Detect which cell encompasses the target text, then output its [X, Y] center coordinate. 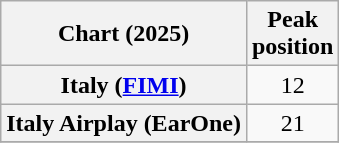
Chart (2025) [124, 34]
Italy (FIMI) [124, 85]
21 [292, 123]
Italy Airplay (EarOne) [124, 123]
12 [292, 85]
Peakposition [292, 34]
